For the text-containing cell, return its midpoint in [x, y] coordinate format. 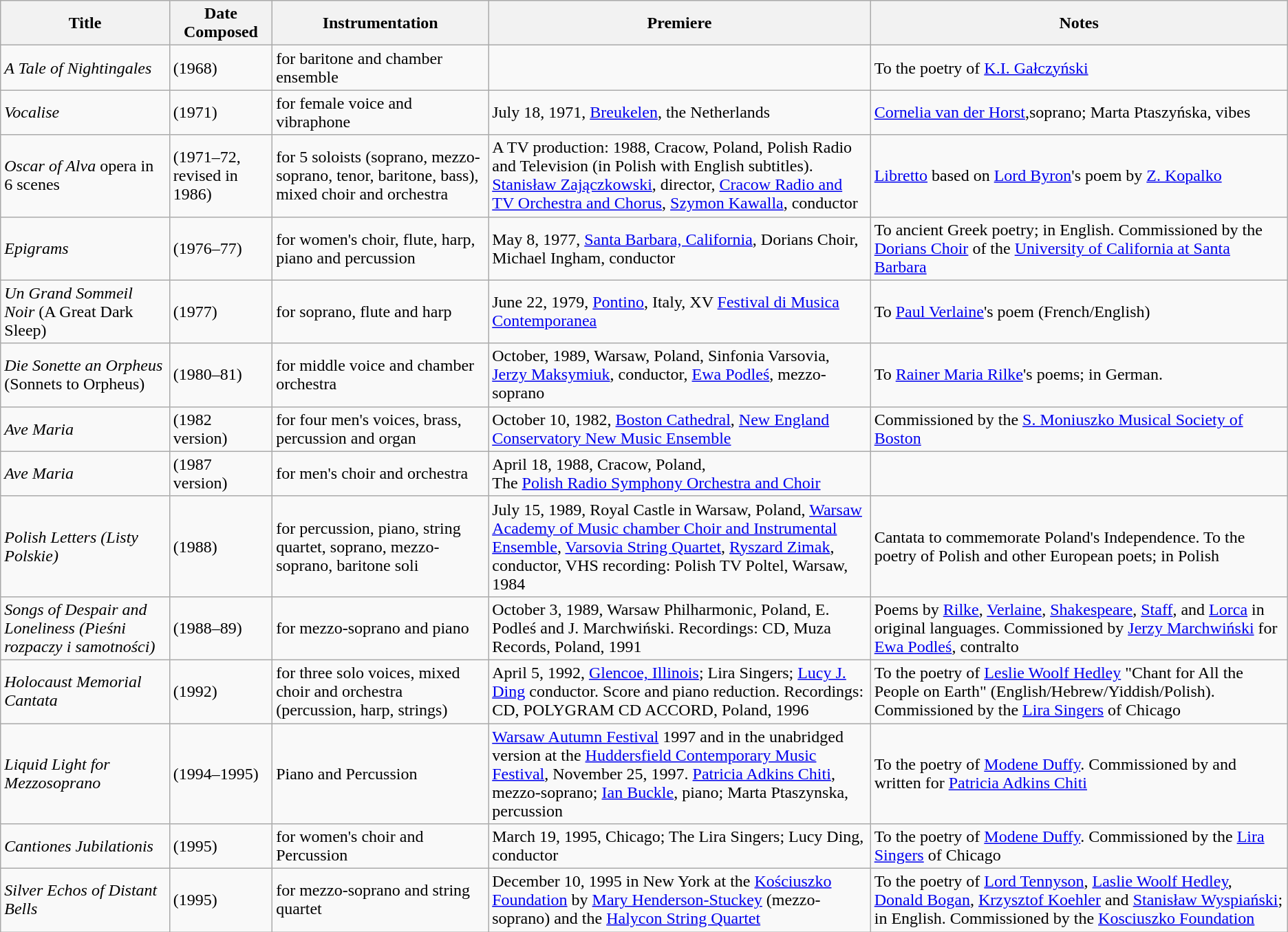
(1988–89) [220, 628]
for four men's voices, brass, percussion and organ [380, 429]
(1977) [220, 312]
for mezzo-soprano and string quartet [380, 900]
Vocalise [85, 113]
for women's choir, flute, harp, piano and percussion [380, 248]
April 5, 1992, Glencoe, Illinois; Lira Singers; Lucy J. Ding conductor. Score and piano reduction. Recordings: CD, POLYGRAM CD ACCORD, Poland, 1996 [680, 691]
March 19, 1995, Chicago; The Lira Singers; Lucy Ding, conductor [680, 846]
Holocaust Memorial Cantata [85, 691]
To Paul Verlaine's poem (French/English) [1079, 312]
(1992) [220, 691]
for soprano, flute and harp [380, 312]
Polish Letters (Listy Polskie) [85, 546]
for women's choir and Percussion [380, 846]
A Tale of Nightingales [85, 67]
(1968) [220, 67]
May 8, 1977, Santa Barbara, California, Dorians Choir, Michael Ingham, conductor [680, 248]
Piano and Percussion [380, 774]
To the poetry of K.I. Gałczyński [1079, 67]
December 10, 1995 in New York at the Kościuszko Foundation by Mary Henderson-Stuckey (mezzo-soprano) and the Halycon String Quartet [680, 900]
Commissioned by the S. Moniuszko Musical Society of Boston [1079, 429]
(1980–81) [220, 375]
Songs of Despair and Loneliness (Pieśni rozpaczy i samotności) [85, 628]
Die Sonette an Orpheus (Sonnets to Orpheus) [85, 375]
Premiere [680, 23]
(1987 version) [220, 473]
(1971–72, revised in 1986) [220, 176]
Date Composed [220, 23]
Libretto based on Lord Byron's poem by Z. Kopalko [1079, 176]
for baritone and chamber ensemble [380, 67]
for percussion, piano, string quartet, soprano, mezzo-soprano, baritone soli [380, 546]
Cantata to commemorate Poland's Independence. To the poetry of Polish and other European poets; in Polish [1079, 546]
for three solo voices, mixed choir and orchestra (percussion, harp, strings) [380, 691]
(1988) [220, 546]
for men's choir and orchestra [380, 473]
July 18, 1971, Breukelen, the Netherlands [680, 113]
Liquid Light for Mezzosoprano [85, 774]
Un Grand Sommeil Noir (A Great Dark Sleep) [85, 312]
To the poetry of Leslie Woolf Hedley "Chant for All the People on Earth" (English/Hebrew/Yiddish/Polish). Commissioned by the Lira Singers of Chicago [1079, 691]
Silver Echos of Distant Bells [85, 900]
Poems by Rilke, Verlaine, Shakespeare, Staff, and Lorca in original languages. Commissioned by Jerzy Marchwiński for Ewa Podleś, contralto [1079, 628]
To Rainer Maria Rilke's poems; in German. [1079, 375]
April 18, 1988, Cracow, Poland,The Polish Radio Symphony Orchestra and Choir [680, 473]
Oscar of Alva opera in 6 scenes [85, 176]
(1976–77) [220, 248]
To the poetry of Modene Duffy. Commissioned by the Lira Singers of Chicago [1079, 846]
Epigrams [85, 248]
(1994–1995) [220, 774]
(1971) [220, 113]
for middle voice and chamber orchestra [380, 375]
October 10, 1982, Boston Cathedral, New England Conservatory New Music Ensemble [680, 429]
Cornelia van der Horst,soprano; Marta Ptaszyńska, vibes [1079, 113]
Notes [1079, 23]
To the poetry of Modene Duffy. Commissioned by and written for Patricia Adkins Chiti [1079, 774]
October, 1989, Warsaw, Poland, Sinfonia Varsovia, Jerzy Maksymiuk, conductor, Ewa Podleś, mezzo-soprano [680, 375]
June 22, 1979, Pontino, Italy, XV Festival di Musica Contemporanea [680, 312]
for 5 soloists (soprano, mezzo-soprano, tenor, baritone, bass), mixed choir and orchestra [380, 176]
October 3, 1989, Warsaw Philharmonic, Poland, E. Podleś and J. Marchwiński. Recordings: CD, Muza Records, Poland, 1991 [680, 628]
Title [85, 23]
To ancient Greek poetry; in English. Commissioned by the Dorians Choir of the University of California at Santa Barbara [1079, 248]
Instrumentation [380, 23]
for mezzo-soprano and piano [380, 628]
Cantiones Jubilationis [85, 846]
(1982 version) [220, 429]
for female voice and vibraphone [380, 113]
